Return the (X, Y) coordinate for the center point of the cell that contains the specified text.  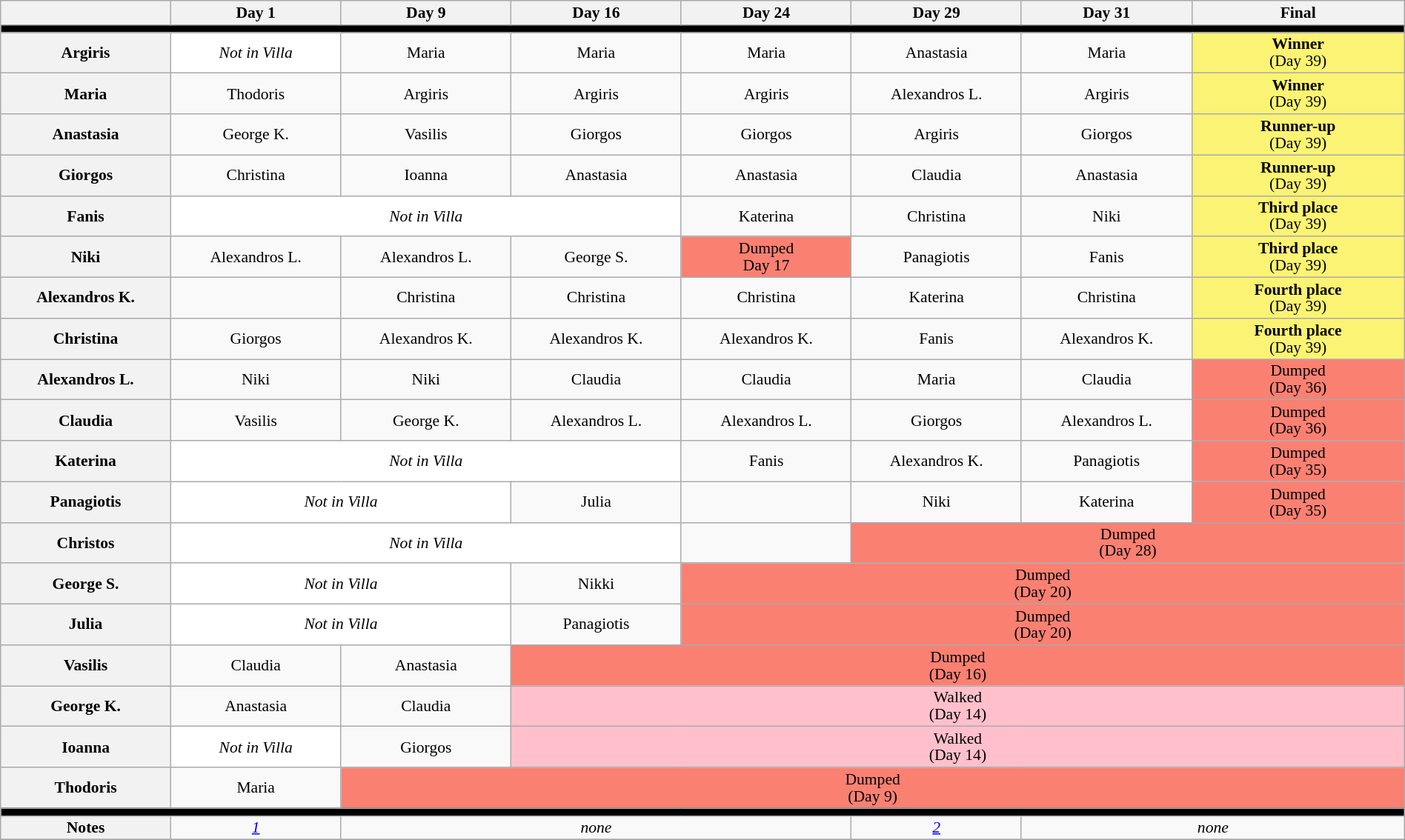
Nikki (597, 584)
Final (1298, 13)
Christos (86, 542)
Day 16 (597, 13)
Day 9 (426, 13)
Notes (86, 828)
1 (256, 828)
Dumped(Day 16) (958, 665)
Day 31 (1106, 13)
Day 1 (256, 13)
2 (937, 828)
Day 24 (766, 13)
Dumped(Day 9) (873, 788)
Dumped(Day 28) (1128, 542)
DumpedDay 17 (766, 258)
Day 29 (937, 13)
